For the text-containing cell, return its midpoint in (X, Y) coordinate format. 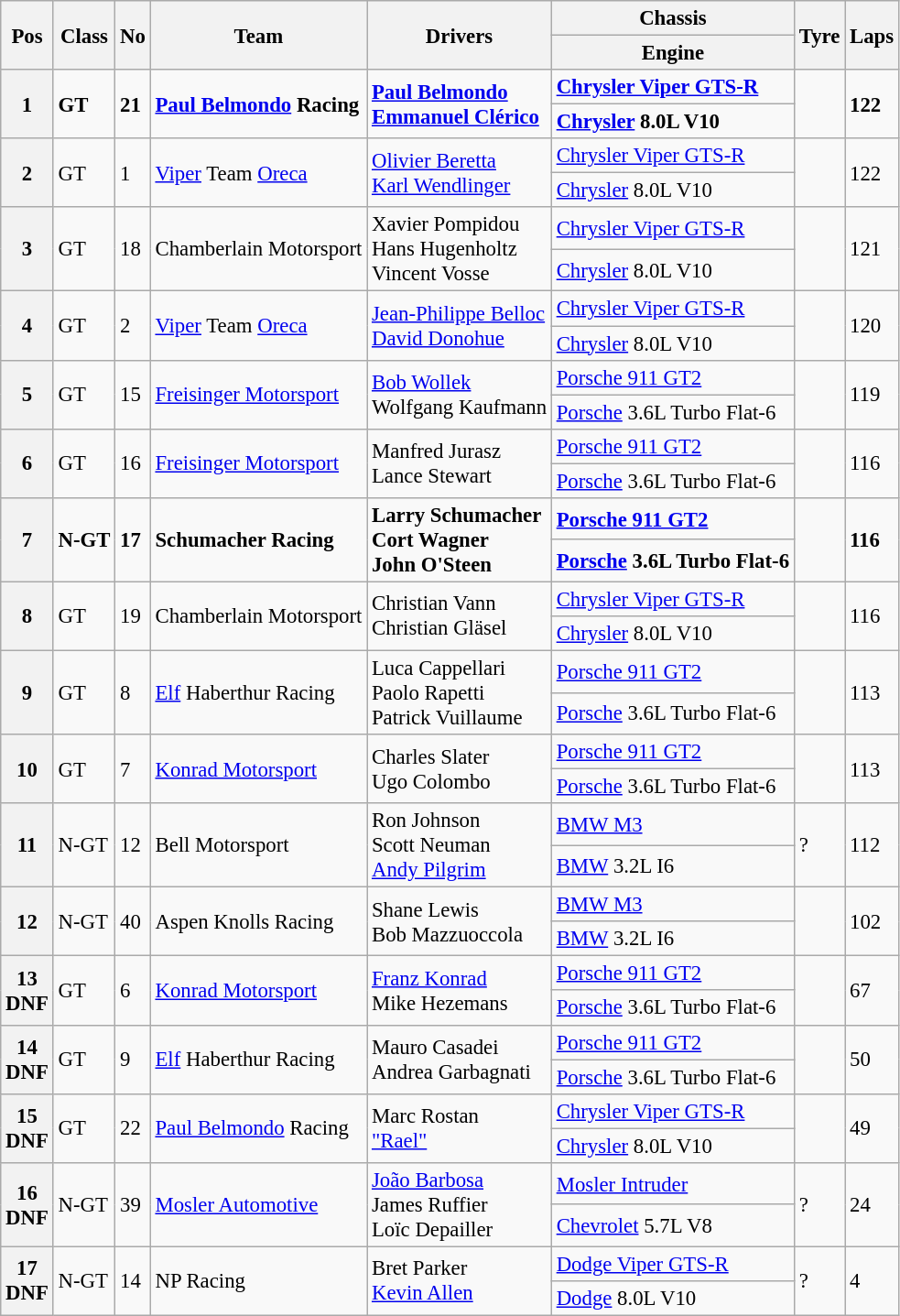
Luca Cappellari Paolo Rapetti Patrick Vuillaume (460, 692)
Franz Konrad Mike Hezemans (460, 991)
Ron Johnson Scott Neuman Andy Pilgrim (460, 845)
Shane Lewis Bob Mazzuoccola (460, 921)
112 (872, 845)
Mauro Casadei Andrea Garbagnati (460, 1059)
Larry Schumacher Cort Wagner John O'Steen (460, 540)
Chevrolet 5.7L V8 (672, 1225)
Bret Parker Kevin Allen (460, 1280)
Mosler Intruder (672, 1184)
49 (872, 1128)
Paul Belmondo Emmanuel Clérico (460, 104)
Christian Vann Christian Gläsel (460, 615)
39 (133, 1205)
Class (84, 35)
19 (133, 615)
NP Racing (258, 1280)
Charles Slater Ugo Colombo (460, 769)
Xavier Pompidou Hans Hugenholtz Vincent Vosse (460, 249)
14DNF (27, 1059)
15 (133, 394)
10 (27, 769)
Engine (672, 53)
17 (133, 540)
24 (872, 1205)
67 (872, 991)
João Barbosa James Ruffier Loïc Depailler (460, 1205)
11 (27, 845)
121 (872, 249)
17DNF (27, 1280)
Bell Motorsport (258, 845)
Drivers (460, 35)
Team (258, 35)
Laps (872, 35)
Tyre (819, 35)
Bob Wollek Wolfgang Kaufmann (460, 394)
No (133, 35)
Olivier Beretta Karl Wendlinger (460, 172)
21 (133, 104)
119 (872, 394)
Dodge 8.0L V10 (672, 1299)
Jean-Philippe Belloc David Donohue (460, 326)
Pos (27, 35)
120 (872, 326)
Chassis (672, 18)
22 (133, 1128)
Aspen Knolls Racing (258, 921)
18 (133, 249)
Schumacher Racing (258, 540)
13DNF (27, 991)
15DNF (27, 1128)
3 (27, 249)
40 (133, 921)
16DNF (27, 1205)
14 (133, 1280)
Marc Rostan "Rael" (460, 1128)
16 (133, 463)
Manfred Jurasz Lance Stewart (460, 463)
102 (872, 921)
5 (27, 394)
Mosler Automotive (258, 1205)
50 (872, 1059)
Dodge Viper GTS-R (672, 1264)
